Find where the given text appears and provide that cell's center as (X, Y) coordinate. 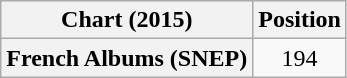
194 (300, 58)
French Albums (SNEP) (127, 58)
Position (300, 20)
Chart (2015) (127, 20)
